Extract the [x, y] coordinate from the center of the cell holding the provided text.  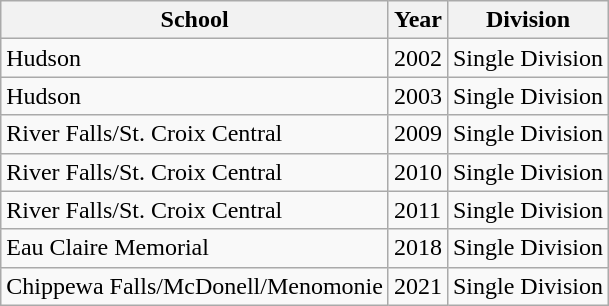
2010 [418, 172]
2009 [418, 134]
2021 [418, 286]
Chippewa Falls/McDonell/Menomonie [195, 286]
Division [528, 20]
2002 [418, 58]
2011 [418, 210]
Year [418, 20]
School [195, 20]
2018 [418, 248]
Eau Claire Memorial [195, 248]
2003 [418, 96]
